Determine the [X, Y] coordinate at the center of the cell enclosing the given text.  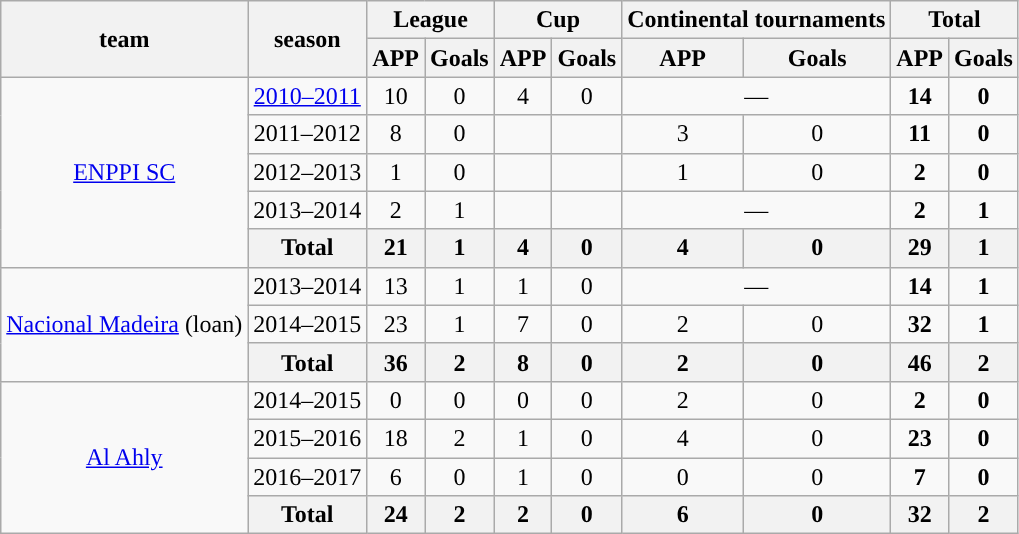
ENPPI SC [124, 172]
21 [396, 248]
2012–2013 [308, 172]
team [124, 39]
season [308, 39]
3 [683, 134]
29 [920, 248]
11 [920, 134]
13 [396, 286]
36 [396, 362]
Nacional Madeira (loan) [124, 324]
46 [920, 362]
League [430, 20]
Continental tournaments [756, 20]
18 [396, 438]
2015–2016 [308, 438]
Al Ahly [124, 457]
2010–2011 [308, 96]
2016–2017 [308, 477]
10 [396, 96]
2011–2012 [308, 134]
Cup [558, 20]
24 [396, 515]
